Return (x, y) of the center of cell containing provided text 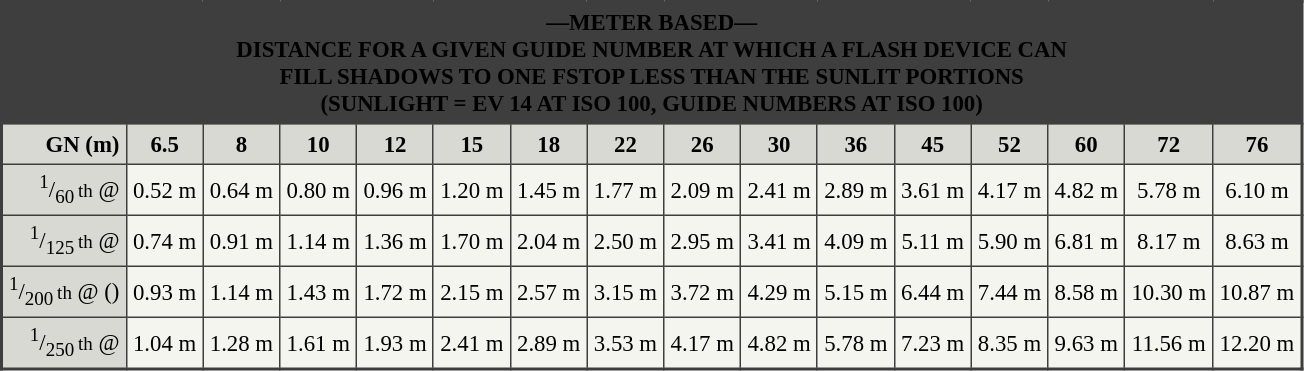
2.09 m (702, 190)
5.11 m (932, 242)
7.44 m (1010, 292)
1.04 m (164, 344)
4.29 m (780, 292)
1.43 m (318, 292)
1.77 m (626, 190)
72 (1169, 144)
1.61 m (318, 344)
GN (m) (64, 144)
7.23 m (932, 344)
36 (856, 144)
5.90 m (1010, 242)
2.15 m (472, 292)
1/125 th @ (64, 242)
52 (1010, 144)
0.74 m (164, 242)
2.50 m (626, 242)
6.5 (164, 144)
3.53 m (626, 344)
0.52 m (164, 190)
1/200 th @ () (64, 292)
8.63 m (1258, 242)
0.93 m (164, 292)
6.44 m (932, 292)
45 (932, 144)
0.80 m (318, 190)
8 (242, 144)
8.58 m (1086, 292)
18 (548, 144)
76 (1258, 144)
0.91 m (242, 242)
0.96 m (396, 190)
10.30 m (1169, 292)
8.35 m (1010, 344)
1.93 m (396, 344)
2.57 m (548, 292)
1.28 m (242, 344)
22 (626, 144)
2.04 m (548, 242)
12.20 m (1258, 344)
3.41 m (780, 242)
10.87 m (1258, 292)
12 (396, 144)
3.15 m (626, 292)
60 (1086, 144)
1.72 m (396, 292)
1.70 m (472, 242)
15 (472, 144)
0.64 m (242, 190)
8.17 m (1169, 242)
1/250 th @ (64, 344)
9.63 m (1086, 344)
5.15 m (856, 292)
1.45 m (548, 190)
10 (318, 144)
26 (702, 144)
1.20 m (472, 190)
6.10 m (1258, 190)
4.09 m (856, 242)
2.95 m (702, 242)
3.61 m (932, 190)
1.36 m (396, 242)
3.72 m (702, 292)
6.81 m (1086, 242)
1/60 th @ (64, 190)
11.56 m (1169, 344)
30 (780, 144)
